From the cell containing the given text, extract its center point as [X, Y] coordinate. 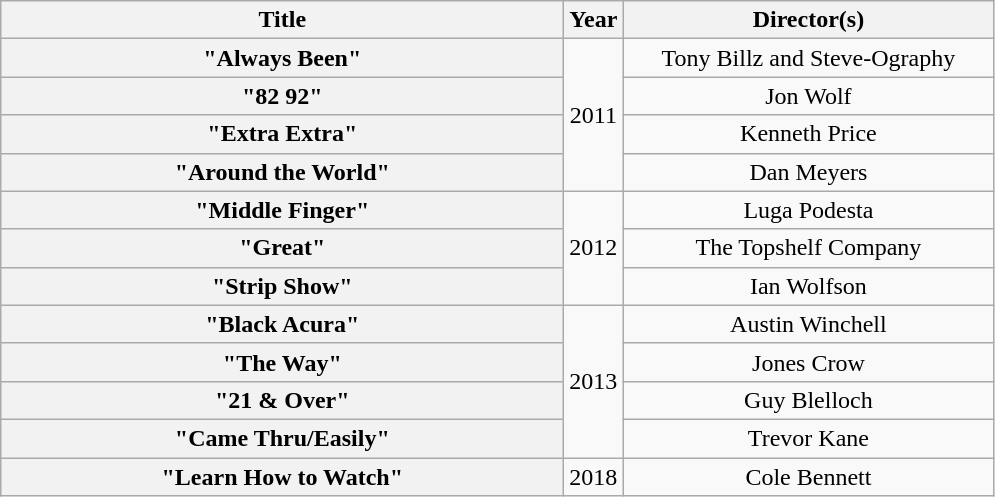
"Around the World" [282, 172]
Trevor Kane [808, 438]
"Great" [282, 248]
2018 [594, 477]
2013 [594, 381]
Title [282, 20]
"Always Been" [282, 58]
Luga Podesta [808, 210]
Ian Wolfson [808, 286]
Cole Bennett [808, 477]
"Strip Show" [282, 286]
2011 [594, 115]
Director(s) [808, 20]
"82 92" [282, 96]
Jones Crow [808, 362]
Dan Meyers [808, 172]
"Extra Extra" [282, 134]
Year [594, 20]
Tony Billz and Steve-Ography [808, 58]
Kenneth Price [808, 134]
Guy Blelloch [808, 400]
"The Way" [282, 362]
2012 [594, 248]
"Learn How to Watch" [282, 477]
"21 & Over" [282, 400]
"Middle Finger" [282, 210]
The Topshelf Company [808, 248]
"Black Acura" [282, 324]
Jon Wolf [808, 96]
"Came Thru/Easily" [282, 438]
Austin Winchell [808, 324]
